Search for the cell housing the specified text and yield its (x, y) center coordinate. 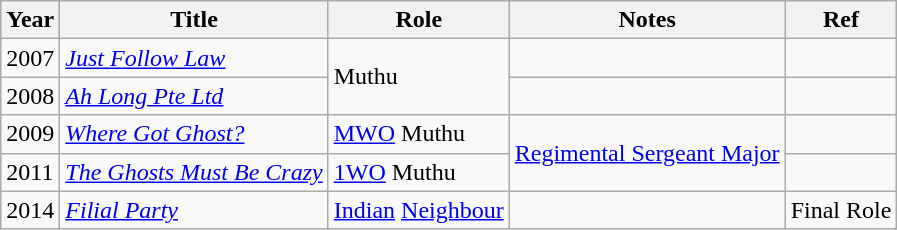
Final Role (841, 210)
2009 (30, 134)
Filial Party (194, 210)
Year (30, 20)
Title (194, 20)
2011 (30, 172)
Where Got Ghost? (194, 134)
Role (418, 20)
Regimental Sergeant Major (647, 153)
The Ghosts Must Be Crazy (194, 172)
2007 (30, 58)
Ref (841, 20)
Indian Neighbour (418, 210)
1WO Muthu (418, 172)
Notes (647, 20)
Just Follow Law (194, 58)
Muthu (418, 77)
Ah Long Pte Ltd (194, 96)
MWO Muthu (418, 134)
2014 (30, 210)
2008 (30, 96)
